Pinpoint the cell where the given text exists, returning its (x, y) midpoint coordinate. 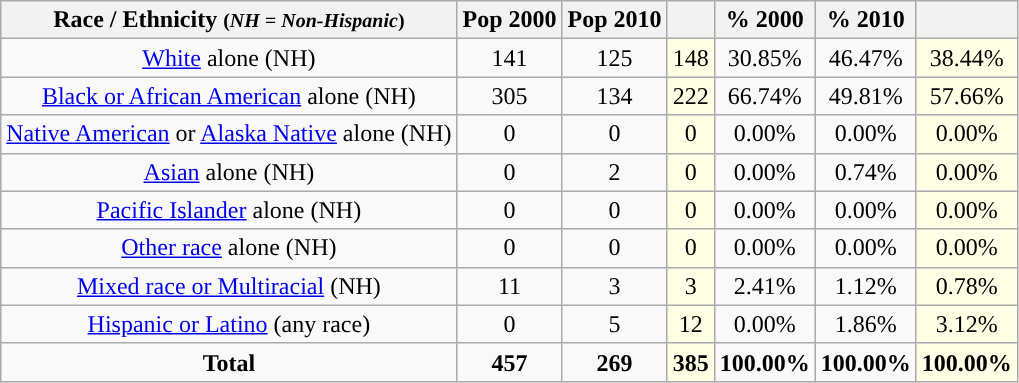
3.12% (966, 324)
2 (614, 172)
0.74% (866, 172)
385 (690, 362)
Other race alone (NH) (229, 248)
457 (510, 362)
Race / Ethnicity (NH = Non-Hispanic) (229, 20)
66.74% (764, 96)
222 (690, 96)
White alone (NH) (229, 58)
57.66% (966, 96)
Pop 2010 (614, 20)
125 (614, 58)
305 (510, 96)
1.12% (866, 286)
2.41% (764, 286)
141 (510, 58)
269 (614, 362)
30.85% (764, 58)
0.78% (966, 286)
5 (614, 324)
12 (690, 324)
Total (229, 362)
% 2000 (764, 20)
148 (690, 58)
% 2010 (866, 20)
134 (614, 96)
Hispanic or Latino (any race) (229, 324)
46.47% (866, 58)
Pop 2000 (510, 20)
49.81% (866, 96)
Pacific Islander alone (NH) (229, 210)
Mixed race or Multiracial (NH) (229, 286)
Native American or Alaska Native alone (NH) (229, 134)
38.44% (966, 58)
1.86% (866, 324)
11 (510, 286)
Asian alone (NH) (229, 172)
Black or African American alone (NH) (229, 96)
